Return the (X, Y) coordinate for the center point of the cell that contains the specified text.  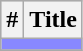
Title (54, 20)
# (12, 20)
